For the text-containing cell, return its midpoint in [X, Y] coordinate format. 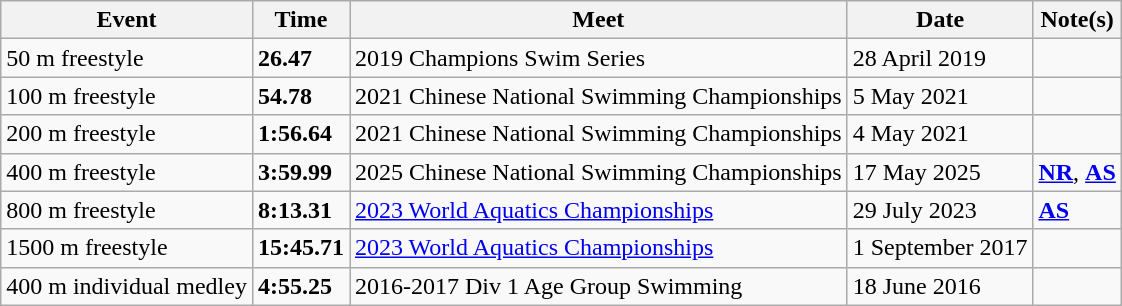
18 June 2016 [940, 286]
1 September 2017 [940, 248]
4 May 2021 [940, 134]
26.47 [300, 58]
28 April 2019 [940, 58]
400 m freestyle [127, 172]
17 May 2025 [940, 172]
50 m freestyle [127, 58]
3:59.99 [300, 172]
8:13.31 [300, 210]
29 July 2023 [940, 210]
Meet [599, 20]
1:56.64 [300, 134]
800 m freestyle [127, 210]
Date [940, 20]
NR, AS [1077, 172]
200 m freestyle [127, 134]
4:55.25 [300, 286]
AS [1077, 210]
5 May 2021 [940, 96]
Time [300, 20]
2016-2017 Div 1 Age Group Swimming [599, 286]
Note(s) [1077, 20]
100 m freestyle [127, 96]
Event [127, 20]
1500 m freestyle [127, 248]
54.78 [300, 96]
400 m individual medley [127, 286]
15:45.71 [300, 248]
2025 Chinese National Swimming Championships [599, 172]
2019 Champions Swim Series [599, 58]
